Find where the given text appears and provide that cell's center as [X, Y] coordinate. 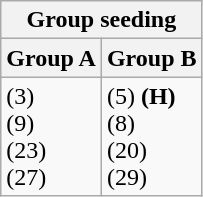
(5) (H) (8) (20) (29) [152, 136]
Group seeding [102, 20]
Group A [52, 58]
(3) (9) (23) (27) [52, 136]
Group B [152, 58]
